From the cell containing the given text, extract its center point as [x, y] coordinate. 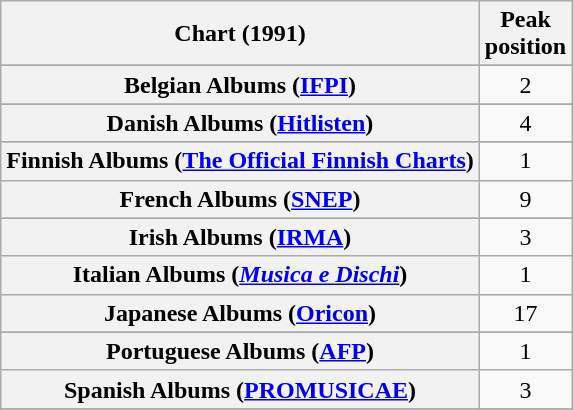
French Albums (SNEP) [240, 199]
Japanese Albums (Oricon) [240, 313]
Irish Albums (IRMA) [240, 237]
Portuguese Albums (AFP) [240, 351]
9 [525, 199]
2 [525, 85]
Chart (1991) [240, 34]
Finnish Albums (The Official Finnish Charts) [240, 161]
Danish Albums (Hitlisten) [240, 123]
17 [525, 313]
Belgian Albums (IFPI) [240, 85]
Spanish Albums (PROMUSICAE) [240, 389]
4 [525, 123]
Peakposition [525, 34]
Italian Albums (Musica e Dischi) [240, 275]
